For the text-containing cell, return its midpoint in (x, y) coordinate format. 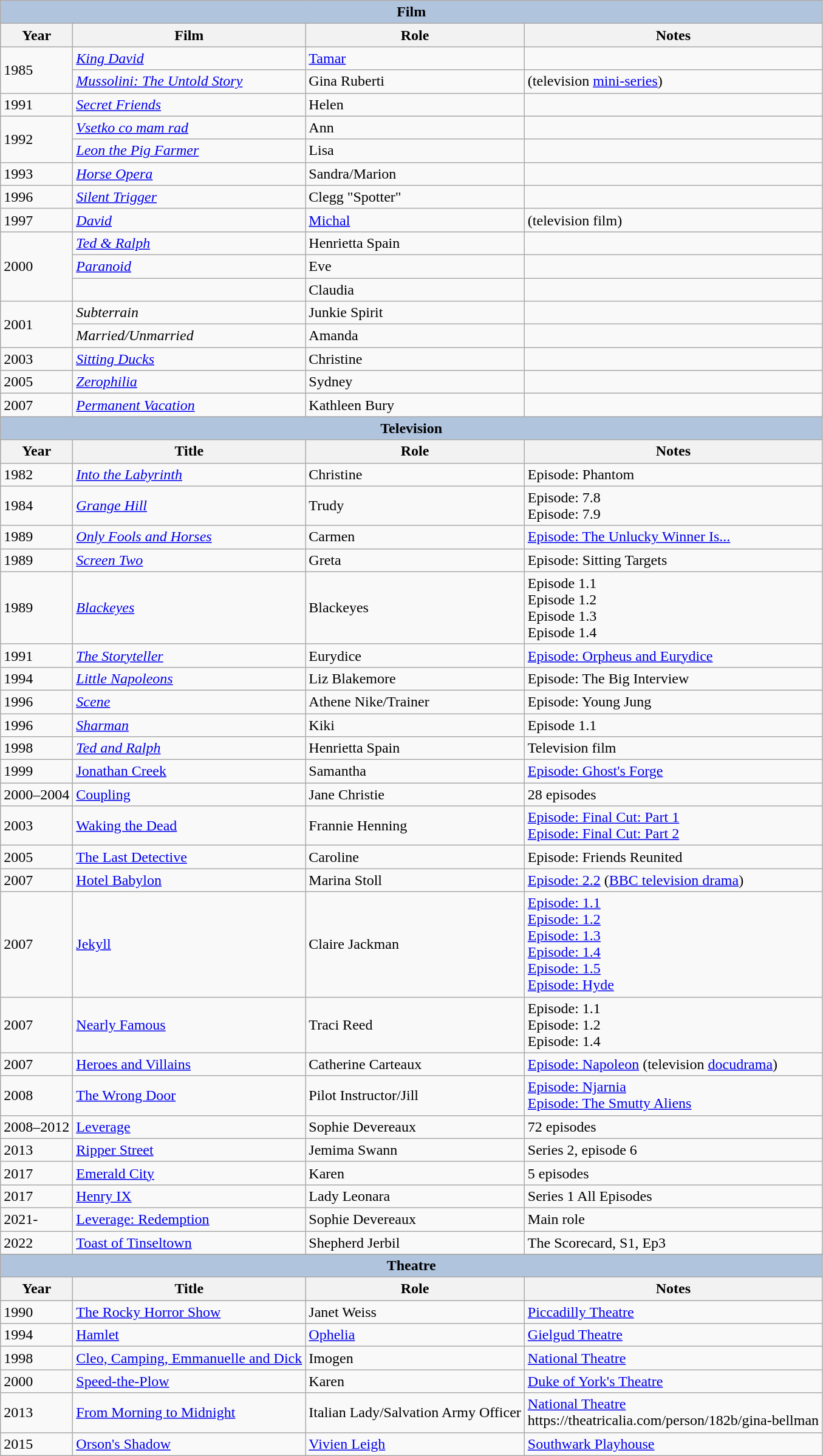
Episode: Young Jung (673, 702)
Lisa (415, 151)
28 episodes (673, 795)
David (190, 220)
Episode: Orpheus and Eurydice (673, 655)
1985 (36, 70)
Janet Weiss (415, 1312)
Imogen (415, 1358)
Episode: The Big Interview (673, 678)
Permanent Vacation (190, 405)
1992 (36, 139)
Catherine Carteaux (415, 1064)
Secret Friends (190, 104)
Kiki (415, 725)
Little Napoleons (190, 678)
Duke of York's Theatre (673, 1381)
Vivien Leigh (415, 1444)
(television film) (673, 220)
Piccadilly Theatre (673, 1312)
Athene Nike/Trainer (415, 702)
Southwark Playhouse (673, 1444)
Grange Hill (190, 505)
Ophelia (415, 1335)
Orson's Shadow (190, 1444)
Helen (415, 104)
Lady Leonara (415, 1196)
72 episodes (673, 1127)
2015 (36, 1444)
Paranoid (190, 266)
Greta (415, 560)
Episode: Phantom (673, 474)
Ted and Ralph (190, 748)
Jekyll (190, 944)
Television (412, 428)
Carmen (415, 537)
Episode: The Unlucky Winner Is... (673, 537)
Sandra/Marion (415, 174)
Claire Jackman (415, 944)
Italian Lady/Salvation Army Officer (415, 1413)
Screen Two (190, 560)
Subterrain (190, 313)
Leverage: Redemption (190, 1219)
Ann (415, 128)
Episode: 1.1 Episode: 1.2 Episode: 1.3 Episode: 1.4 Episode: 1.5 Episode: Hyde (673, 944)
Eurydice (415, 655)
Jemima Swann (415, 1150)
Sharman (190, 725)
Scene (190, 702)
Episode: 2.2 (BBC television drama) (673, 880)
Amanda (415, 336)
Waking the Dead (190, 826)
Main role (673, 1219)
Series 1 All Episodes (673, 1196)
1999 (36, 771)
Frannie Henning (415, 826)
Theatre (412, 1266)
Hamlet (190, 1335)
Claudia (415, 290)
Gina Ruberti (415, 81)
Jane Christie (415, 795)
Caroline (415, 857)
Episode: Final Cut: Part 1 Episode: Final Cut: Part 2 (673, 826)
1990 (36, 1312)
Coupling (190, 795)
Toast of Tinseltown (190, 1242)
1997 (36, 220)
Emerald City (190, 1173)
2000–2004 (36, 795)
Trudy (415, 505)
Junkie Spirit (415, 313)
Traci Reed (415, 1025)
Episode: 7.8 Episode: 7.9 (673, 505)
Kathleen Bury (415, 405)
Sydney (415, 382)
Married/Unmarried (190, 336)
Jonathan Creek (190, 771)
2008–2012 (36, 1127)
Episode 1.1 (673, 725)
National Theatrehttps://theatricalia.com/person/182b/gina-bellman (673, 1413)
1993 (36, 174)
The Rocky Horror Show (190, 1312)
Henry IX (190, 1196)
Episode: Sitting Targets (673, 560)
King David (190, 58)
Sitting Ducks (190, 359)
2008 (36, 1096)
Speed-the-Plow (190, 1381)
Ted & Ralph (190, 243)
Vsetko co mam rad (190, 128)
Episode: Friends Reunited (673, 857)
Series 2, episode 6 (673, 1150)
Clegg "Spotter" (415, 197)
(television mini-series) (673, 81)
Heroes and Villains (190, 1064)
Gielgud Theatre (673, 1335)
Episode: 1.1 Episode: 1.2 Episode: 1.4 (673, 1025)
2021- (36, 1219)
The Last Detective (190, 857)
Only Fools and Horses (190, 537)
Television film (673, 748)
Silent Trigger (190, 197)
Leverage (190, 1127)
Episode 1.1 Episode 1.2 Episode 1.3 Episode 1.4 (673, 607)
Leon the Pig Farmer (190, 151)
Hotel Babylon (190, 880)
Episode: Njarnia Episode: The Smutty Aliens (673, 1096)
Samantha (415, 771)
The Scorecard, S1, Ep3 (673, 1242)
Zerophilia (190, 382)
Ripper Street (190, 1150)
Cleo, Camping, Emmanuelle and Dick (190, 1358)
Michal (415, 220)
The Storyteller (190, 655)
Episode: Ghost's Forge (673, 771)
Marina Stoll (415, 880)
Episode: Napoleon (television docudrama) (673, 1064)
1984 (36, 505)
Liz Blakemore (415, 678)
Mussolini: The Untold Story (190, 81)
Tamar (415, 58)
Pilot Instructor/Jill (415, 1096)
2001 (36, 324)
The Wrong Door (190, 1096)
National Theatre (673, 1358)
1982 (36, 474)
Shepherd Jerbil (415, 1242)
Nearly Famous (190, 1025)
Into the Labyrinth (190, 474)
From Morning to Midnight (190, 1413)
2022 (36, 1242)
Eve (415, 266)
Horse Opera (190, 174)
5 episodes (673, 1173)
